Find where the given text appears and provide that cell's center as [x, y] coordinate. 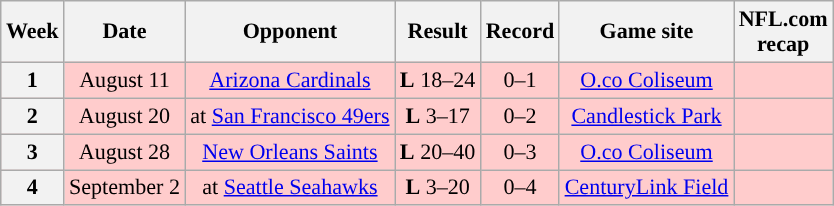
Record [520, 30]
Week [32, 30]
August 20 [124, 116]
0–1 [520, 80]
1 [32, 80]
L 3–20 [438, 187]
August 11 [124, 80]
0–3 [520, 151]
Game site [646, 30]
Arizona Cardinals [290, 80]
0–4 [520, 187]
Opponent [290, 30]
at Seattle Seahawks [290, 187]
L 3–17 [438, 116]
2 [32, 116]
L 20–40 [438, 151]
NFL.comrecap [784, 30]
September 2 [124, 187]
Candlestick Park [646, 116]
August 28 [124, 151]
3 [32, 151]
Date [124, 30]
Result [438, 30]
New Orleans Saints [290, 151]
CenturyLink Field [646, 187]
L 18–24 [438, 80]
0–2 [520, 116]
4 [32, 187]
at San Francisco 49ers [290, 116]
